From the cell containing the given text, extract its center point as [X, Y] coordinate. 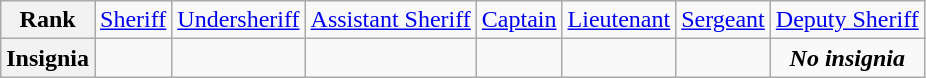
Sheriff [134, 20]
Deputy Sheriff [847, 20]
Lieutenant [619, 20]
Rank [48, 20]
Assistant Sheriff [390, 20]
Captain [519, 20]
Sergeant [724, 20]
No insignia [847, 58]
Insignia [48, 58]
Undersheriff [238, 20]
